From the cell containing the given text, extract its center point as [X, Y] coordinate. 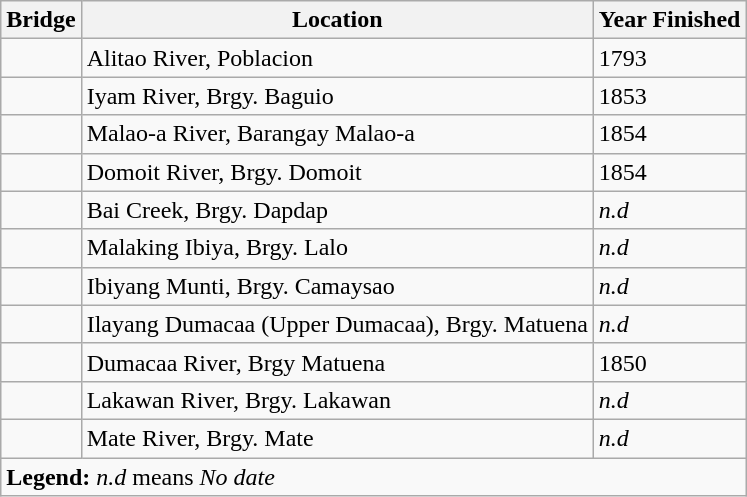
Ilayang Dumacaa (Upper Dumacaa), Brgy. Matuena [337, 324]
1853 [670, 96]
Legend: n.d means No date [374, 477]
1793 [670, 58]
Location [337, 20]
Ibiyang Munti, Brgy. Camaysao [337, 286]
Iyam River, Brgy. Baguio [337, 96]
Alitao River, Poblacion [337, 58]
Domoit River, Brgy. Domoit [337, 172]
Bridge [41, 20]
Mate River, Brgy. Mate [337, 438]
Lakawan River, Brgy. Lakawan [337, 400]
Bai Creek, Brgy. Dapdap [337, 210]
Year Finished [670, 20]
1850 [670, 362]
Malao-a River, Barangay Malao-a [337, 134]
Malaking Ibiya, Brgy. Lalo [337, 248]
Dumacaa River, Brgy Matuena [337, 362]
